Extract the (X, Y) coordinate from the center of the cell holding the provided text.  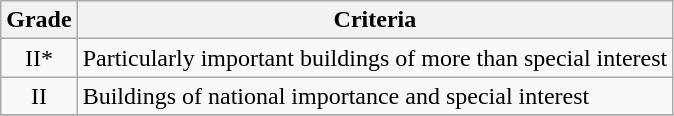
Particularly important buildings of more than special interest (375, 58)
Buildings of national importance and special interest (375, 96)
Grade (39, 20)
Criteria (375, 20)
II* (39, 58)
II (39, 96)
